Search for the cell housing the specified text and yield its [X, Y] center coordinate. 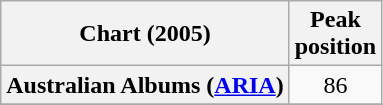
Chart (2005) [145, 34]
86 [335, 85]
Australian Albums (ARIA) [145, 85]
Peakposition [335, 34]
